Identify which cell holds the provided text, then report its [x, y] central coordinate. 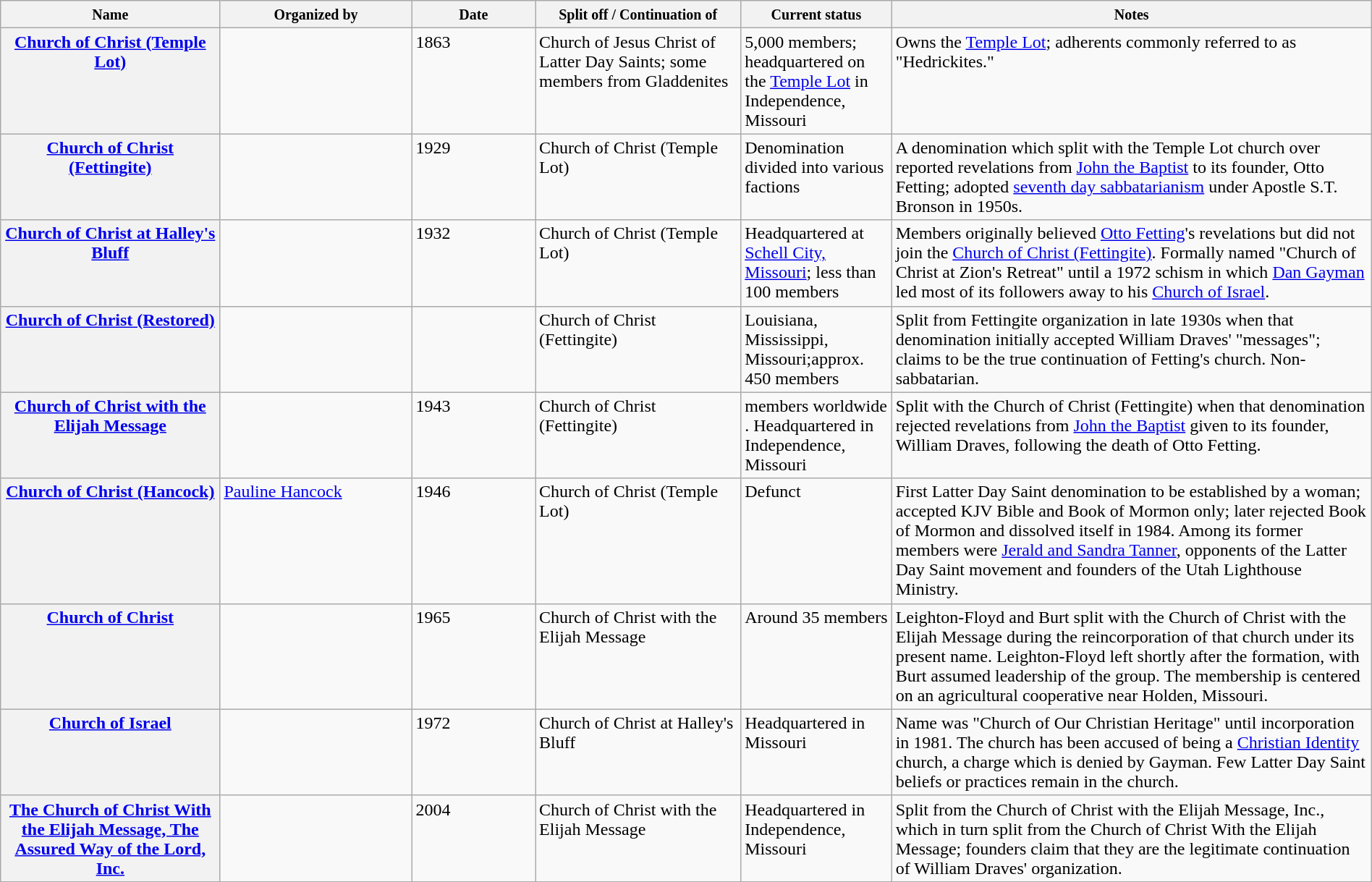
5,000 members; headquartered on the Temple Lot in Independence, Missouri [816, 81]
Name [110, 14]
1932 [473, 263]
2004 [473, 838]
Church of Christ (Hancock) [110, 541]
Around 35 members [816, 656]
Headquartered in Independence, Missouri [816, 838]
Denomination divided into various factions [816, 177]
Church of Jesus Christ of Latter Day Saints; some members from Gladdenites [638, 81]
Date [473, 14]
Louisiana, Mississippi, Missouri;approx. 450 members [816, 349]
Defunct [816, 541]
Church of Christ (Restored) [110, 349]
1972 [473, 752]
The Church of Christ With the Elijah Message, The Assured Way of the Lord, Inc. [110, 838]
1946 [473, 541]
Headquartered in Missouri [816, 752]
1943 [473, 436]
members worldwide . Headquartered in Independence, Missouri [816, 436]
1863 [473, 81]
Pauline Hancock [316, 541]
Headquartered at Schell City, Missouri; less than 100 members [816, 263]
Church of Israel [110, 752]
1929 [473, 177]
Split off / Continuation of [638, 14]
Church of Christ [110, 656]
Owns the Temple Lot; adherents commonly referred to as "Hedrickites." [1132, 81]
Organized by [316, 14]
1965 [473, 656]
Current status [816, 14]
Notes [1132, 14]
